Output the (X, Y) coordinate of the center of the cell containing the given text.  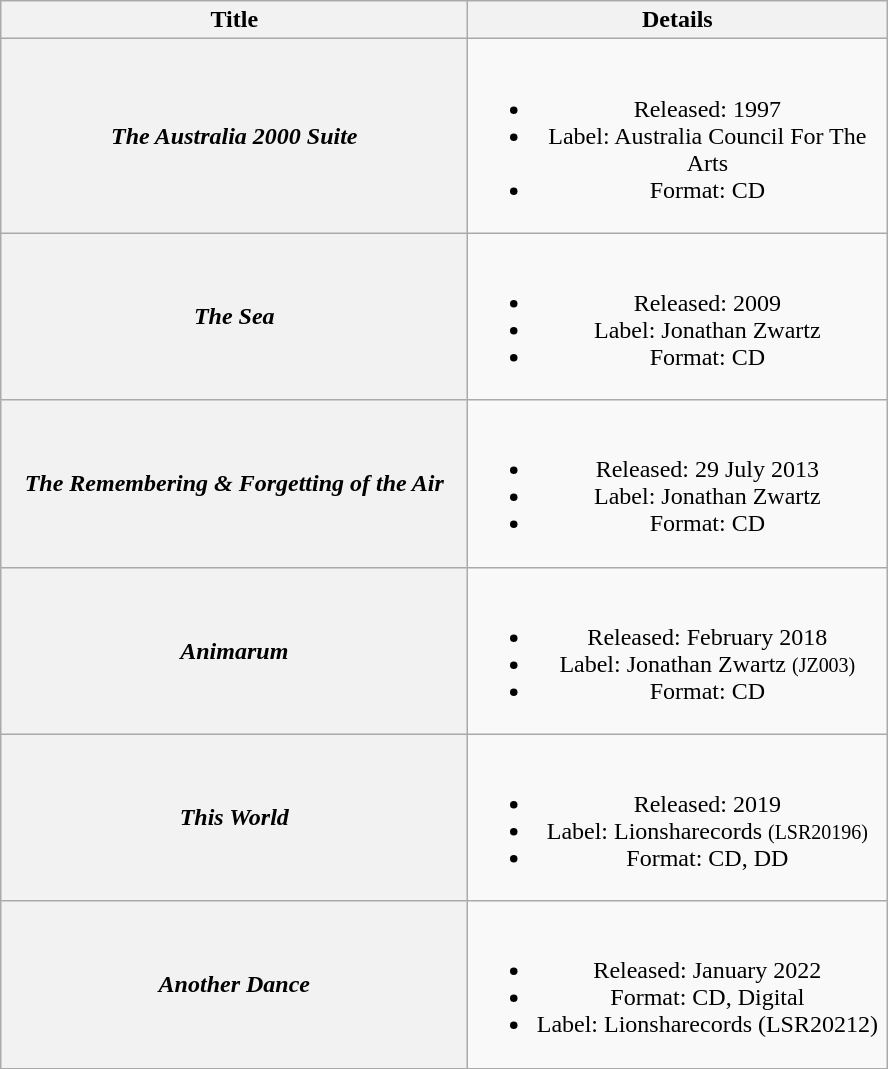
The Remembering & Forgetting of the Air (234, 484)
Released: 29 July 2013Label: Jonathan ZwartzFormat: CD (678, 484)
Released: 1997Label: Australia Council For The ArtsFormat: CD (678, 136)
Title (234, 20)
The Sea (234, 316)
Animarum (234, 650)
Details (678, 20)
Another Dance (234, 984)
The Australia 2000 Suite (234, 136)
Released: 2019Label: Lionsharecords (LSR20196)Format: CD, DD (678, 818)
Released: February 2018Label: Jonathan Zwartz (JZ003)Format: CD (678, 650)
This World (234, 818)
Released: January 2022Format: CD, DigitalLabel: Lionsharecords (LSR20212) (678, 984)
Released: 2009Label: Jonathan ZwartzFormat: CD (678, 316)
